Identify which cell holds the provided text, then report its [x, y] central coordinate. 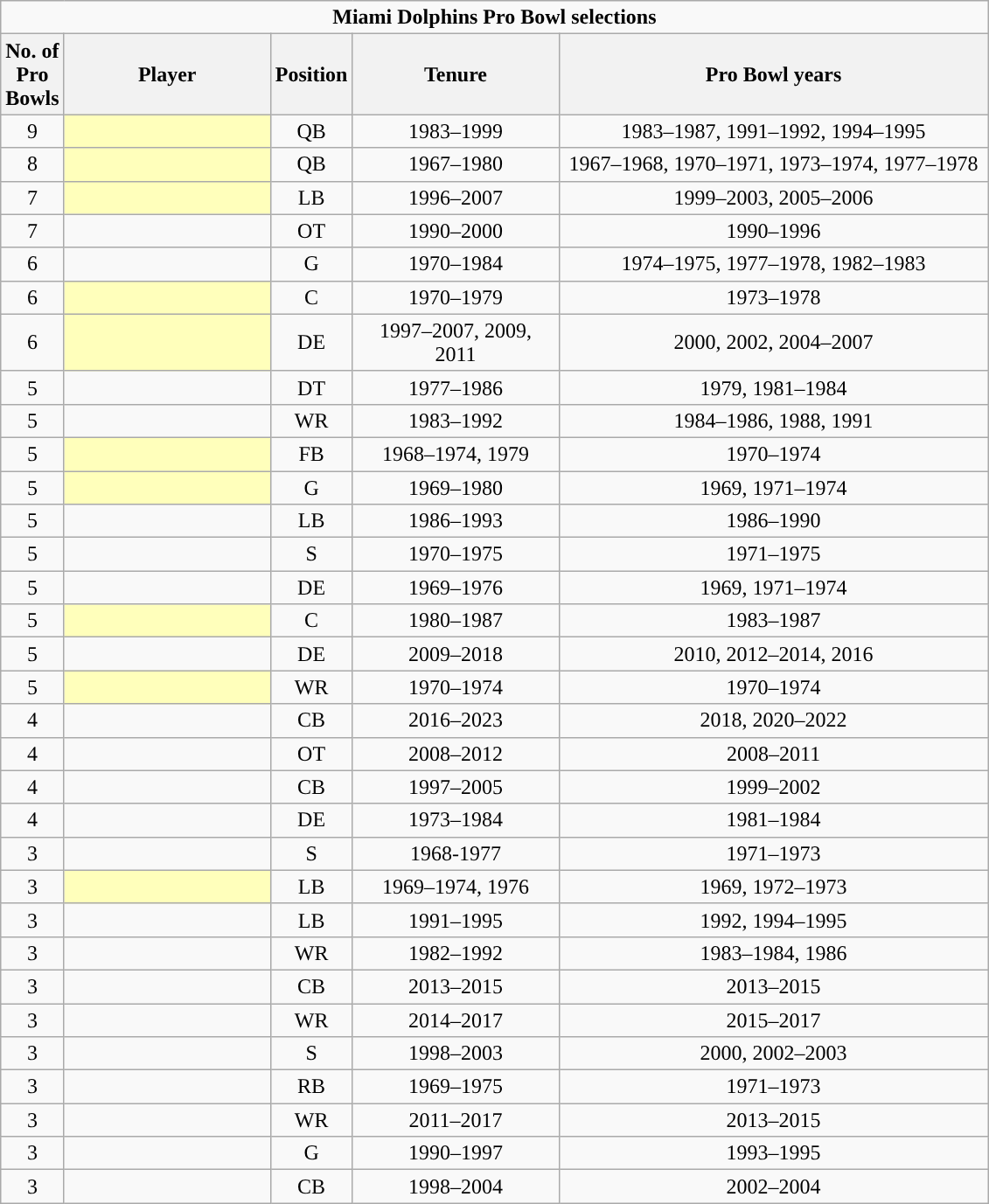
2018, 2020–2022 [773, 720]
1968-1977 [456, 853]
1973–1978 [773, 297]
2014–2017 [456, 1020]
2008–2012 [456, 754]
Position [311, 74]
2002–2004 [773, 1187]
1996–2007 [456, 198]
1986–1993 [456, 521]
1980–1987 [456, 621]
1983–1984, 1986 [773, 953]
1981–1984 [773, 820]
Player [167, 74]
2000, 2002–2003 [773, 1054]
1969–1980 [456, 487]
2000, 2002, 2004–2007 [773, 343]
2008–2011 [773, 754]
1998–2004 [456, 1187]
1970–1975 [456, 554]
2010, 2012–2014, 2016 [773, 654]
RB [311, 1087]
1998–2003 [456, 1054]
1969–1976 [456, 588]
9 [32, 131]
1970–1984 [456, 264]
1997–2007, 2009, 2011 [456, 343]
1999–2003, 2005–2006 [773, 198]
1992, 1994–1995 [773, 920]
1990–1997 [456, 1153]
2011–2017 [456, 1120]
1979, 1981–1984 [773, 387]
1990–2000 [456, 231]
1967–1968, 1970–1971, 1973–1974, 1977–1978 [773, 164]
1986–1990 [773, 521]
1982–1992 [456, 953]
1984–1986, 1988, 1991 [773, 421]
1999–2002 [773, 787]
1983–1987 [773, 621]
1969–1974, 1976 [456, 887]
DT [311, 387]
1970–1979 [456, 297]
2009–2018 [456, 654]
1974–1975, 1977–1978, 1982–1983 [773, 264]
2016–2023 [456, 720]
1990–1996 [773, 231]
1977–1986 [456, 387]
1969–1975 [456, 1087]
8 [32, 164]
Pro Bowl years [773, 74]
2015–2017 [773, 1020]
1997–2005 [456, 787]
Tenure [456, 74]
1983–1987, 1991–1992, 1994–1995 [773, 131]
1968–1974, 1979 [456, 454]
1983–1999 [456, 131]
1983–1992 [456, 421]
1993–1995 [773, 1153]
1991–1995 [456, 920]
FB [311, 454]
1973–1984 [456, 820]
1967–1980 [456, 164]
Miami Dolphins Pro Bowl selections [495, 17]
No. of Pro Bowls [32, 74]
1971–1975 [773, 554]
1969, 1972–1973 [773, 887]
